From the cell containing the given text, extract its center point as (X, Y) coordinate. 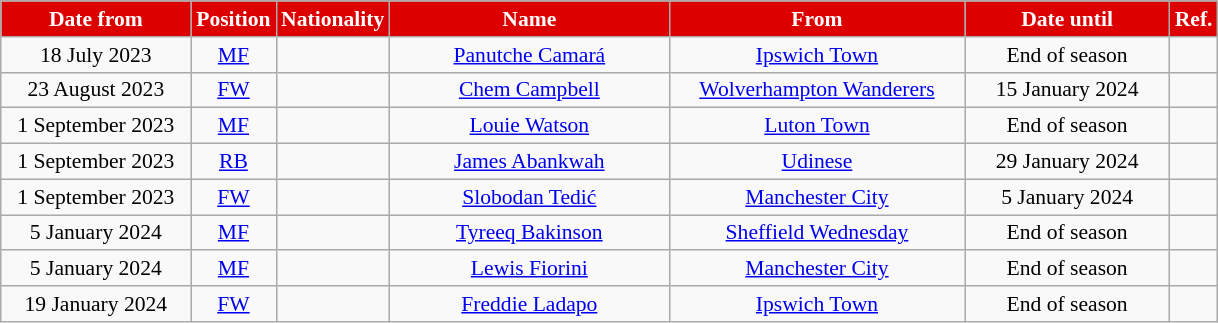
From (816, 19)
Ref. (1194, 19)
Lewis Fiorini (529, 269)
Udinese (816, 162)
Louie Watson (529, 126)
Freddie Ladapo (529, 304)
Panutche Camará (529, 55)
19 January 2024 (96, 304)
15 January 2024 (1068, 90)
RB (234, 162)
23 August 2023 (96, 90)
Position (234, 19)
29 January 2024 (1068, 162)
Tyreeq Bakinson (529, 233)
Nationality (332, 19)
Slobodan Tedić (529, 197)
Chem Campbell (529, 90)
Date from (96, 19)
Luton Town (816, 126)
Date until (1068, 19)
18 July 2023 (96, 55)
Sheffield Wednesday (816, 233)
James Abankwah (529, 162)
Wolverhampton Wanderers (816, 90)
Name (529, 19)
